From the cell containing the given text, extract its center point as [X, Y] coordinate. 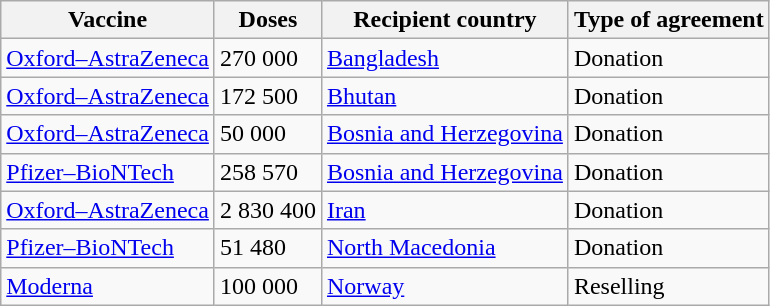
172 500 [268, 96]
Bangladesh [444, 58]
51 480 [268, 248]
Recipient country [444, 20]
Bhutan [444, 96]
Reselling [668, 286]
270 000 [268, 58]
50 000 [268, 134]
Type of agreement [668, 20]
100 000 [268, 286]
North Macedonia [444, 248]
Norway [444, 286]
Moderna [108, 286]
258 570 [268, 172]
Doses [268, 20]
2 830 400 [268, 210]
Vaccine [108, 20]
Iran [444, 210]
